For the text-containing cell, return its midpoint in [X, Y] coordinate format. 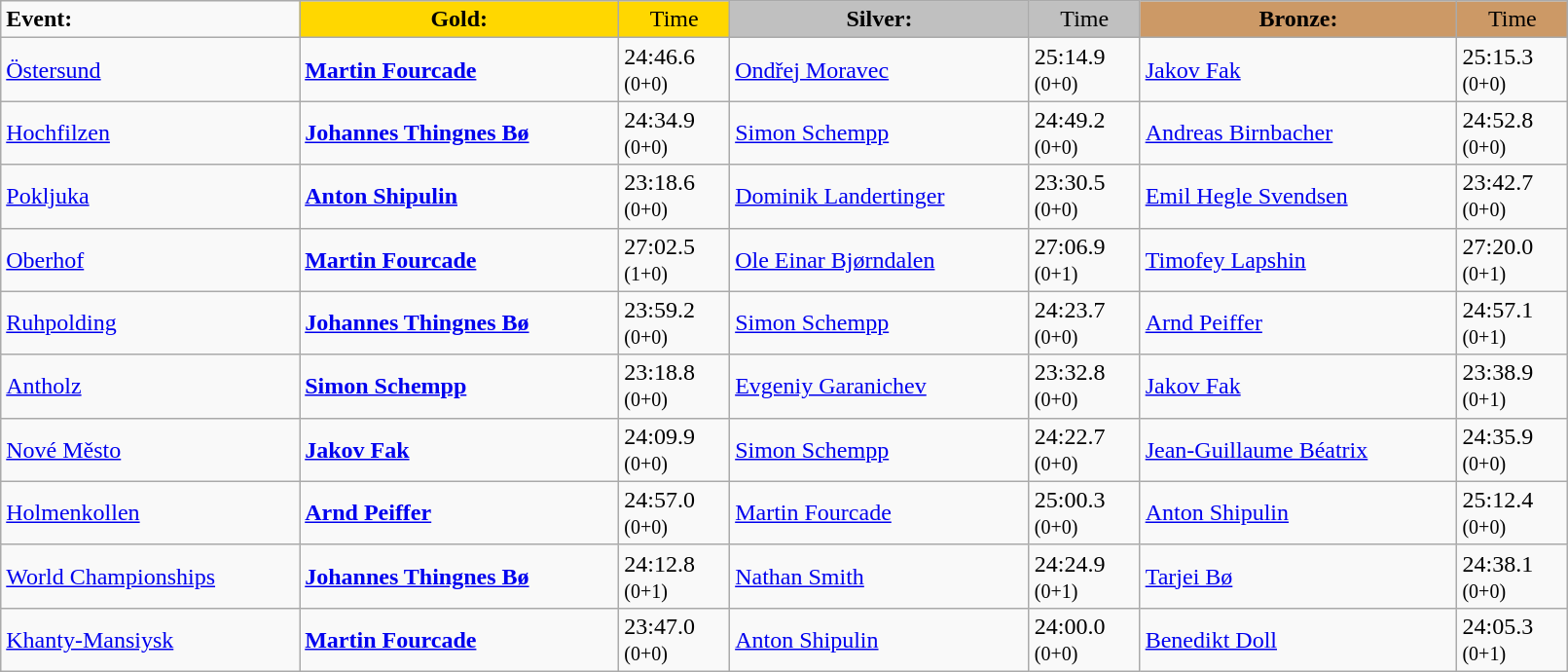
27:20.0(0+1) [1513, 259]
25:00.3(0+0) [1084, 512]
Oberhof [150, 259]
Pokljuka [150, 197]
Hochfilzen [150, 132]
Khanty-Mansiysk [150, 639]
Dominik Landertinger [880, 197]
23:42.7(0+0) [1513, 197]
Gold: [459, 19]
24:52.8(0+0) [1513, 132]
25:14.9(0+0) [1084, 70]
24:57.0(0+0) [675, 512]
25:15.3(0+0) [1513, 70]
23:18.8(0+0) [675, 386]
23:18.6(0+0) [675, 197]
23:32.8(0+0) [1084, 386]
Ruhpolding [150, 323]
Jean-Guillaume Béatrix [1298, 450]
24:00.0(0+0) [1084, 639]
Evgeniy Garanichev [880, 386]
24:35.9(0+0) [1513, 450]
24:05.3(0+1) [1513, 639]
27:02.5(1+0) [675, 259]
23:30.5(0+0) [1084, 197]
24:57.1(0+1) [1513, 323]
Ondřej Moravec [880, 70]
Nové Město [150, 450]
24:46.6(0+0) [675, 70]
24:12.8(0+1) [675, 577]
24:24.9(0+1) [1084, 577]
Timofey Lapshin [1298, 259]
Östersund [150, 70]
24:38.1(0+0) [1513, 577]
Silver: [880, 19]
Benedikt Doll [1298, 639]
Tarjei Bø [1298, 577]
25:12.4(0+0) [1513, 512]
Andreas Birnbacher [1298, 132]
23:38.9(0+1) [1513, 386]
23:47.0(0+0) [675, 639]
24:34.9(0+0) [675, 132]
24:09.9(0+0) [675, 450]
Emil Hegle Svendsen [1298, 197]
Nathan Smith [880, 577]
Event: [150, 19]
24:23.7(0+0) [1084, 323]
Bronze: [1298, 19]
Antholz [150, 386]
24:22.7(0+0) [1084, 450]
23:59.2(0+0) [675, 323]
Holmenkollen [150, 512]
27:06.9(0+1) [1084, 259]
Ole Einar Bjørndalen [880, 259]
24:49.2(0+0) [1084, 132]
World Championships [150, 577]
